Find where the given text appears and provide that cell's center as [x, y] coordinate. 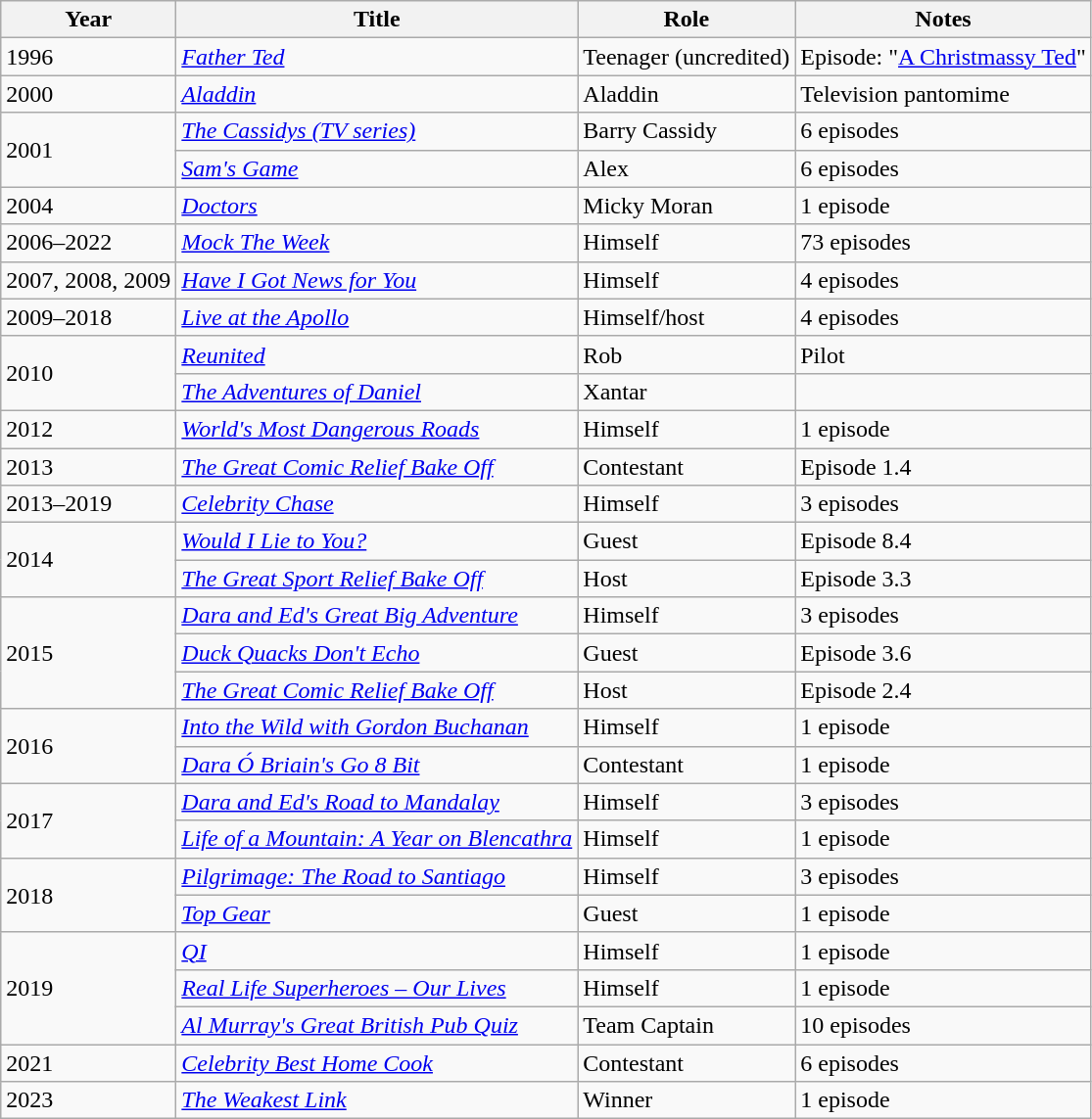
2013 [88, 467]
Episode 3.3 [944, 579]
2019 [88, 988]
Real Life Superheroes – Our Lives [377, 988]
2010 [88, 373]
Xantar [687, 392]
The Great Sport Relief Bake Off [377, 579]
The Adventures of Daniel [377, 392]
Title [377, 20]
Top Gear [377, 913]
Duck Quacks Don't Echo [377, 653]
Dara Ó Briain's Go 8 Bit [377, 765]
Episode 3.6 [944, 653]
Pilot [944, 354]
World's Most Dangerous Roads [377, 429]
The Weakest Link [377, 1100]
Rob [687, 354]
Himself/host [687, 317]
Father Ted [377, 57]
Into the Wild with Gordon Buchanan [377, 727]
Winner [687, 1100]
QI [377, 951]
2000 [88, 94]
Dara and Ed's Road to Mandalay [377, 802]
Year [88, 20]
Episode 8.4 [944, 541]
Micky Moran [687, 206]
2017 [88, 820]
Television pantomime [944, 94]
1996 [88, 57]
2016 [88, 746]
2001 [88, 150]
Alex [687, 168]
Celebrity Chase [377, 504]
Team Captain [687, 1025]
2014 [88, 560]
Episode 2.4 [944, 690]
Al Murray's Great British Pub Quiz [377, 1025]
Celebrity Best Home Cook [377, 1062]
The Cassidys (TV series) [377, 131]
Life of a Mountain: A Year on Blencathra [377, 839]
Barry Cassidy [687, 131]
Would I Lie to You? [377, 541]
10 episodes [944, 1025]
2015 [88, 653]
Episode: "A Christmassy Ted" [944, 57]
Have I Got News for You [377, 280]
Live at the Apollo [377, 317]
Reunited [377, 354]
Sam's Game [377, 168]
2018 [88, 895]
Doctors [377, 206]
2007, 2008, 2009 [88, 280]
2006–2022 [88, 243]
Notes [944, 20]
2004 [88, 206]
2021 [88, 1062]
Role [687, 20]
2009–2018 [88, 317]
Episode 1.4 [944, 467]
Mock The Week [377, 243]
2012 [88, 429]
2023 [88, 1100]
Pilgrimage: The Road to Santiago [377, 876]
73 episodes [944, 243]
2013–2019 [88, 504]
Teenager (uncredited) [687, 57]
Dara and Ed's Great Big Adventure [377, 616]
